Locate the cell with the specified text and output its [x, y] center coordinate. 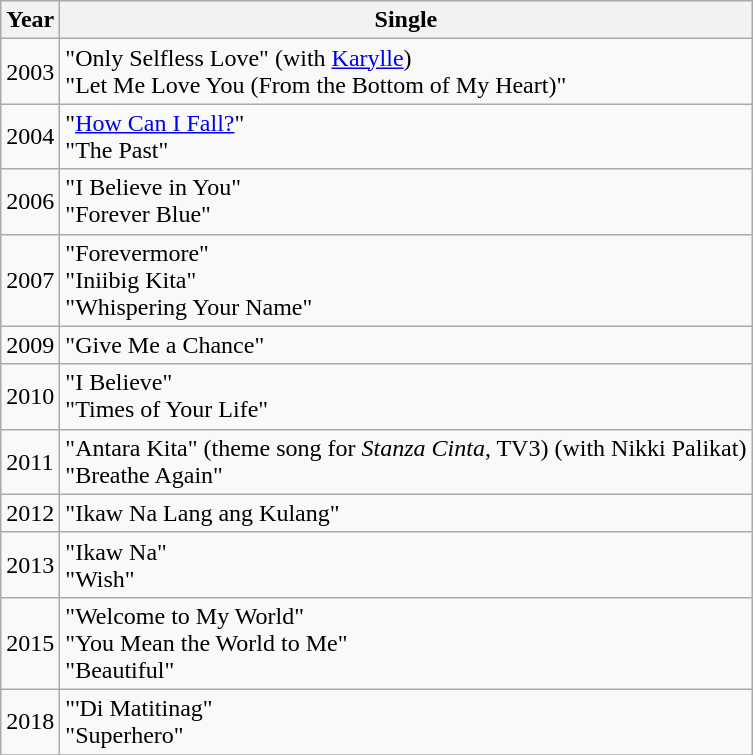
Single [406, 20]
2010 [30, 396]
2018 [30, 722]
"I Believe in You""Forever Blue" [406, 202]
2011 [30, 462]
"I Believe""Times of Your Life" [406, 396]
Year [30, 20]
"How Can I Fall?""The Past" [406, 136]
"'Di Matitinag""Superhero" [406, 722]
"Forevermore""Iniibig Kita""Whispering Your Name" [406, 280]
2004 [30, 136]
2009 [30, 345]
2013 [30, 564]
2007 [30, 280]
"Ikaw Na Lang ang Kulang" [406, 513]
2003 [30, 72]
"Give Me a Chance" [406, 345]
"Antara Kita" (theme song for Stanza Cinta, TV3) (with Nikki Palikat)"Breathe Again" [406, 462]
"Ikaw Na""Wish" [406, 564]
2015 [30, 643]
2006 [30, 202]
2012 [30, 513]
"Only Selfless Love" (with Karylle)"Let Me Love You (From the Bottom of My Heart)" [406, 72]
"Welcome to My World""You Mean the World to Me""Beautiful" [406, 643]
